Provide the [x, y] coordinate of the cell's center where the given text is located.  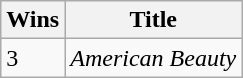
Title [154, 20]
3 [33, 58]
American Beauty [154, 58]
Wins [33, 20]
